Detect which cell encompasses the target text, then output its [X, Y] center coordinate. 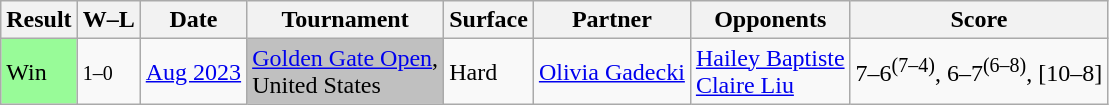
Result [39, 20]
Aug 2023 [193, 72]
Hard [489, 72]
Surface [489, 20]
Opponents [770, 20]
Tournament [346, 20]
Score [979, 20]
7–6(7–4), 6–7(6–8), [10–8] [979, 72]
Golden Gate Open, United States [346, 72]
1–0 [108, 72]
Olivia Gadecki [612, 72]
Partner [612, 20]
W–L [108, 20]
Win [39, 72]
Date [193, 20]
Hailey Baptiste Claire Liu [770, 72]
